From the cell containing the given text, extract its center point as [X, Y] coordinate. 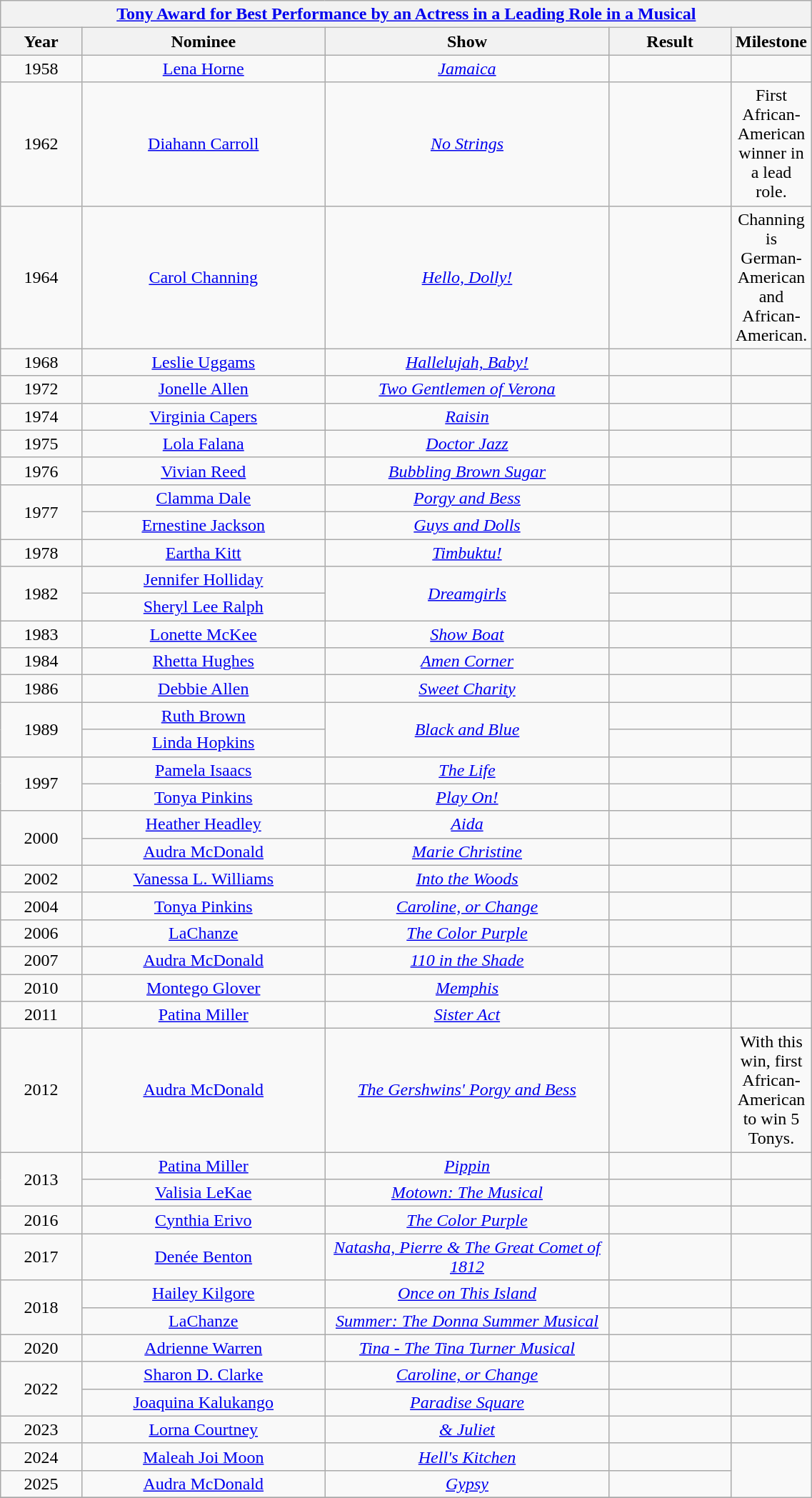
Vivian Reed [203, 471]
1977 [41, 511]
Dreamgirls [467, 594]
Result [670, 41]
1975 [41, 444]
Tina - The Tina Turner Musical [467, 1348]
2007 [41, 960]
1962 [41, 144]
Show Boat [467, 634]
Eartha Kitt [203, 552]
1976 [41, 471]
2024 [41, 1457]
1984 [41, 661]
1974 [41, 416]
Virginia Capers [203, 416]
The Life [467, 770]
Denée Benton [203, 1257]
2002 [41, 879]
With this win, first African-American to win 5 Tonys. [771, 1090]
Diahann Carroll [203, 144]
Raisin [467, 416]
2025 [41, 1484]
Hello, Dolly! [467, 277]
1978 [41, 552]
Channing is German-American and African-American. [771, 277]
1972 [41, 389]
2022 [41, 1389]
Timbuktu! [467, 552]
Nominee [203, 41]
Hailey Kilgore [203, 1294]
Sweet Charity [467, 689]
Summer: The Donna Summer Musical [467, 1321]
Maleah Joi Moon [203, 1457]
2017 [41, 1257]
Jonelle Allen [203, 389]
1968 [41, 362]
2011 [41, 1015]
Debbie Allen [203, 689]
1958 [41, 69]
Lonette McKee [203, 634]
Gypsy [467, 1484]
Motown: The Musical [467, 1193]
Hell's Kitchen [467, 1457]
Jamaica [467, 69]
Pamela Isaacs [203, 770]
Two Gentlemen of Verona [467, 389]
Linda Hopkins [203, 743]
2020 [41, 1348]
Year [41, 41]
Pippin [467, 1166]
Hallelujah, Baby! [467, 362]
Doctor Jazz [467, 444]
1983 [41, 634]
Lorna Courtney [203, 1429]
Lena Horne [203, 69]
Milestone [771, 41]
Play On! [467, 797]
1989 [41, 729]
Amen Corner [467, 661]
Memphis [467, 988]
Jennifer Holliday [203, 580]
2000 [41, 838]
2023 [41, 1429]
1964 [41, 277]
Lola Falana [203, 444]
2010 [41, 988]
Sharon D. Clarke [203, 1375]
Marie Christine [467, 852]
Tony Award for Best Performance by an Actress in a Leading Role in a Musical [406, 14]
Cynthia Erivo [203, 1220]
Vanessa L. Williams [203, 879]
& Juliet [467, 1429]
2016 [41, 1220]
Aida [467, 824]
Montego Glover [203, 988]
2004 [41, 906]
1997 [41, 784]
1982 [41, 594]
Clamma Dale [203, 498]
1986 [41, 689]
Valisia LeKae [203, 1193]
2006 [41, 933]
Show [467, 41]
Ernestine Jackson [203, 525]
Black and Blue [467, 729]
110 in the Shade [467, 960]
Natasha, Pierre & The Great Comet of 1812 [467, 1257]
Paradise Square [467, 1402]
2018 [41, 1307]
Ruth Brown [203, 716]
Leslie Uggams [203, 362]
Adrienne Warren [203, 1348]
Bubbling Brown Sugar [467, 471]
Heather Headley [203, 824]
The Gershwins' Porgy and Bess [467, 1090]
2012 [41, 1090]
2013 [41, 1179]
Into the Woods [467, 879]
Sheryl Lee Ralph [203, 607]
Rhetta Hughes [203, 661]
Guys and Dolls [467, 525]
Carol Channing [203, 277]
No Strings [467, 144]
Joaquina Kalukango [203, 1402]
Once on This Island [467, 1294]
First African-American winner in a lead role. [771, 144]
Sister Act [467, 1015]
Porgy and Bess [467, 498]
